Output the (X, Y) coordinate of the center of the cell containing the given text.  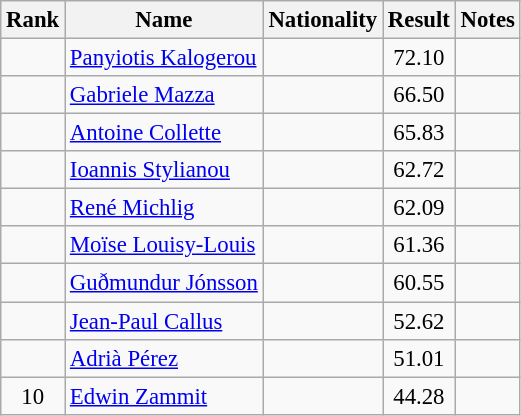
51.01 (420, 358)
Ioannis Stylianou (164, 170)
Nationality (322, 20)
Moïse Louisy-Louis (164, 245)
44.28 (420, 396)
10 (33, 396)
Jean-Paul Callus (164, 321)
Name (164, 20)
66.50 (420, 95)
60.55 (420, 283)
Edwin Zammit (164, 396)
65.83 (420, 133)
52.62 (420, 321)
Rank (33, 20)
62.09 (420, 208)
Gabriele Mazza (164, 95)
René Michlig (164, 208)
Notes (488, 20)
Result (420, 20)
62.72 (420, 170)
61.36 (420, 245)
Panyiotis Kalogerou (164, 58)
Adrià Pérez (164, 358)
Antoine Collette (164, 133)
Guðmundur Jónsson (164, 283)
72.10 (420, 58)
